Return the (X, Y) coordinate for the center point of the cell that contains the specified text.  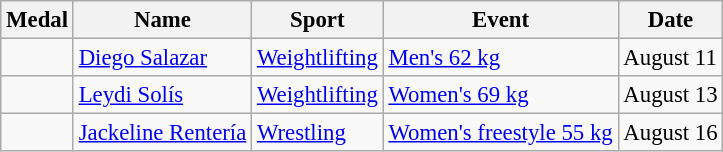
Sport (318, 20)
August 11 (670, 58)
Event (500, 20)
Women's 69 kg (500, 95)
Men's 62 kg (500, 58)
Date (670, 20)
Medal (38, 20)
Diego Salazar (162, 58)
Wrestling (318, 133)
Women's freestyle 55 kg (500, 133)
Name (162, 20)
August 13 (670, 95)
August 16 (670, 133)
Jackeline Rentería (162, 133)
Leydi Solís (162, 95)
